Return (X, Y) of the center of cell containing provided text 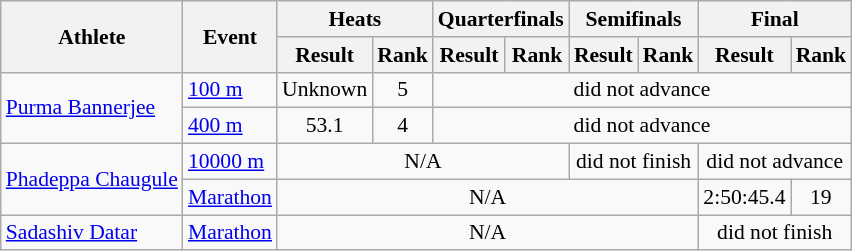
4 (402, 126)
Event (230, 36)
5 (402, 90)
Sadashiv Datar (92, 233)
Purma Bannerjee (92, 108)
400 m (230, 126)
Athlete (92, 36)
Phadeppa Chaugule (92, 180)
10000 m (230, 162)
Unknown (324, 90)
Final (774, 19)
2:50:45.4 (744, 197)
53.1 (324, 126)
Heats (355, 19)
Quarterfinals (501, 19)
100 m (230, 90)
Semifinals (634, 19)
19 (822, 197)
